Locate the cell with the specified text and output its [x, y] center coordinate. 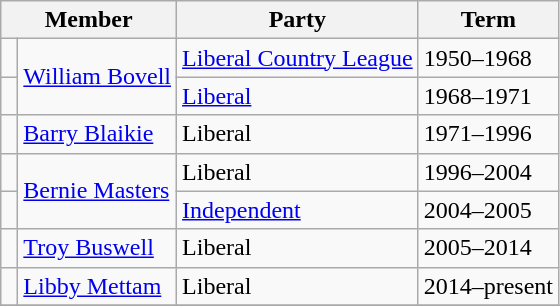
Term [488, 20]
2014–present [488, 286]
1968–1971 [488, 96]
1950–1968 [488, 58]
Member [89, 20]
Libby Mettam [98, 286]
1996–2004 [488, 172]
Independent [298, 210]
Party [298, 20]
Troy Buswell [98, 248]
2005–2014 [488, 248]
Barry Blaikie [98, 134]
Liberal Country League [298, 58]
William Bovell [98, 77]
1971–1996 [488, 134]
Bernie Masters [98, 191]
2004–2005 [488, 210]
